Identify which cell holds the provided text, then report its [x, y] central coordinate. 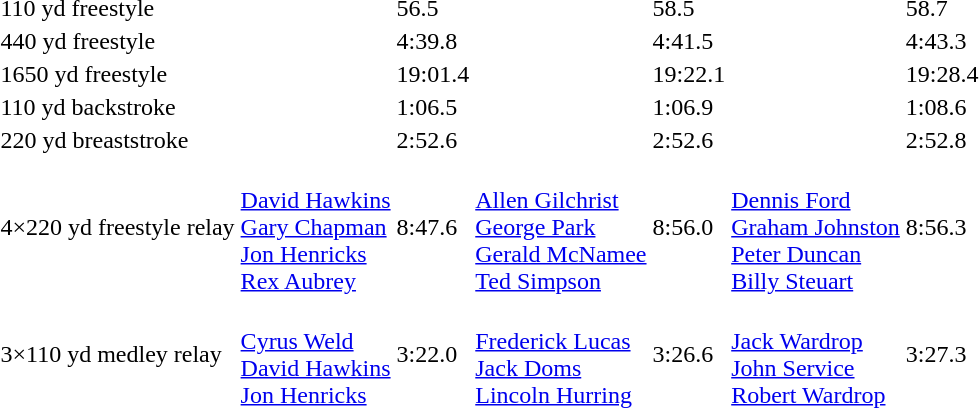
1:06.9 [689, 107]
4:41.5 [689, 41]
Dennis FordGraham JohnstonPeter DuncanBilly Steuart [816, 227]
19:01.4 [433, 74]
19:22.1 [689, 74]
Allen GilchristGeorge ParkGerald McNameeTed Simpson [561, 227]
David HawkinsGary ChapmanJon HenricksRex Aubrey [316, 227]
8:47.6 [433, 227]
4:39.8 [433, 41]
8:56.0 [689, 227]
1:06.5 [433, 107]
